For the text-containing cell, return its midpoint in (x, y) coordinate format. 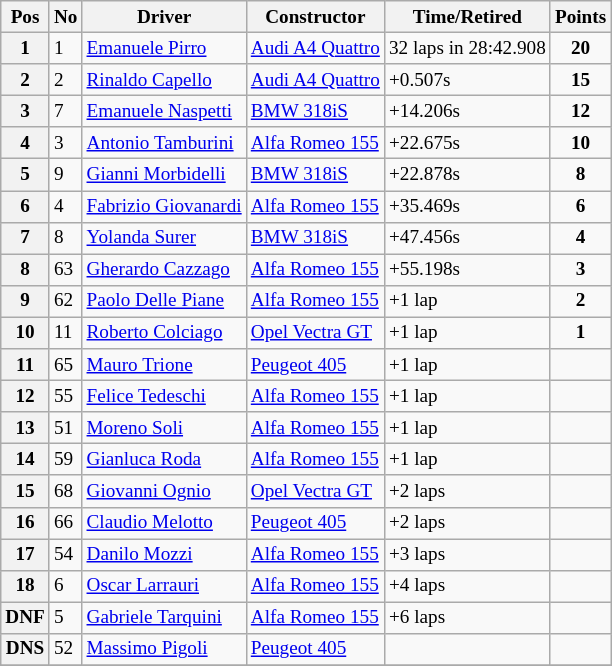
DNS (26, 649)
14 (26, 460)
16 (26, 523)
+0.507s (467, 80)
+3 laps (467, 554)
Yolanda Surer (164, 238)
+14.206s (467, 111)
Time/Retired (467, 17)
Gherardo Cazzago (164, 270)
+22.878s (467, 175)
Emanuele Naspetti (164, 111)
32 laps in 28:42.908 (467, 48)
No (66, 17)
20 (580, 48)
+4 laps (467, 586)
Massimo Pigoli (164, 649)
63 (66, 270)
+6 laps (467, 618)
59 (66, 460)
65 (66, 365)
55 (66, 396)
Points (580, 17)
DNF (26, 618)
Emanuele Pirro (164, 48)
68 (66, 491)
13 (26, 428)
Mauro Trione (164, 365)
Claudio Melotto (164, 523)
18 (26, 586)
Giovanni Ognio (164, 491)
54 (66, 554)
Fabrizio Giovanardi (164, 206)
Oscar Larrauri (164, 586)
Antonio Tamburini (164, 143)
Rinaldo Capello (164, 80)
Felice Tedeschi (164, 396)
52 (66, 649)
Moreno Soli (164, 428)
51 (66, 428)
Gabriele Tarquini (164, 618)
62 (66, 301)
Danilo Mozzi (164, 554)
Constructor (315, 17)
17 (26, 554)
Driver (164, 17)
+55.198s (467, 270)
Gianni Morbidelli (164, 175)
+35.469s (467, 206)
Pos (26, 17)
Gianluca Roda (164, 460)
+22.675s (467, 143)
66 (66, 523)
Roberto Colciago (164, 333)
+47.456s (467, 238)
Paolo Delle Piane (164, 301)
